Search for the cell housing the specified text and yield its [x, y] center coordinate. 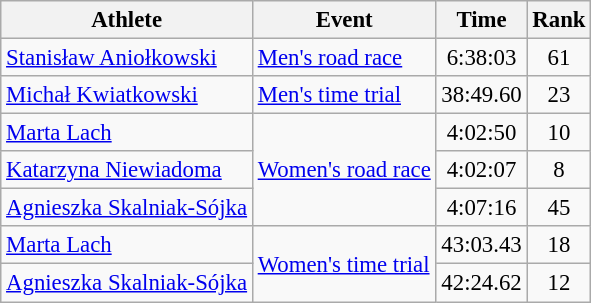
Time [482, 20]
Event [344, 20]
23 [559, 95]
4:02:07 [482, 170]
Stanisław Aniołkowski [127, 58]
4:07:16 [482, 208]
4:02:50 [482, 133]
45 [559, 208]
38:49.60 [482, 95]
10 [559, 133]
Michał Kwiatkowski [127, 95]
Women's road race [344, 170]
Men's road race [344, 58]
Katarzyna Niewiadoma [127, 170]
Men's time trial [344, 95]
18 [559, 245]
Athlete [127, 20]
12 [559, 283]
Women's time trial [344, 264]
8 [559, 170]
61 [559, 58]
42:24.62 [482, 283]
43:03.43 [482, 245]
6:38:03 [482, 58]
Rank [559, 20]
